Find where the given text appears and provide that cell's center as (X, Y) coordinate. 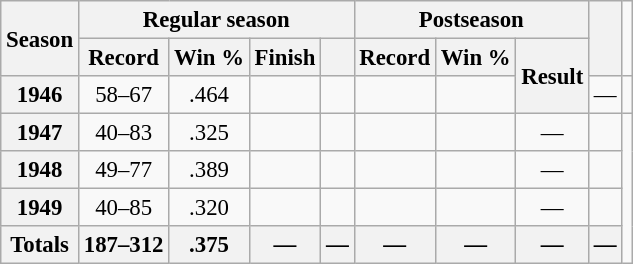
Regular season (216, 20)
1949 (40, 208)
.325 (209, 133)
1948 (40, 170)
58–67 (123, 95)
Postseason (472, 20)
.320 (209, 208)
40–85 (123, 208)
49–77 (123, 170)
Season (40, 38)
1946 (40, 95)
Finish (284, 58)
.464 (209, 95)
40–83 (123, 133)
1947 (40, 133)
.375 (209, 245)
.389 (209, 170)
Totals (40, 245)
Result (552, 76)
187–312 (123, 245)
